Scan for the cell matching the given text and deliver its (x, y) coordinate at center. 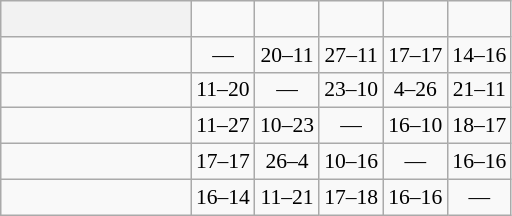
11–27 (223, 126)
20–11 (287, 55)
21–11 (479, 90)
11–21 (287, 197)
26–4 (287, 162)
10–23 (287, 126)
16–14 (223, 197)
27–11 (351, 55)
10–16 (351, 162)
11–20 (223, 90)
17–18 (351, 197)
16–10 (415, 126)
4–26 (415, 90)
18–17 (479, 126)
23–10 (351, 90)
14–16 (479, 55)
